Detect which cell encompasses the target text, then output its (X, Y) center coordinate. 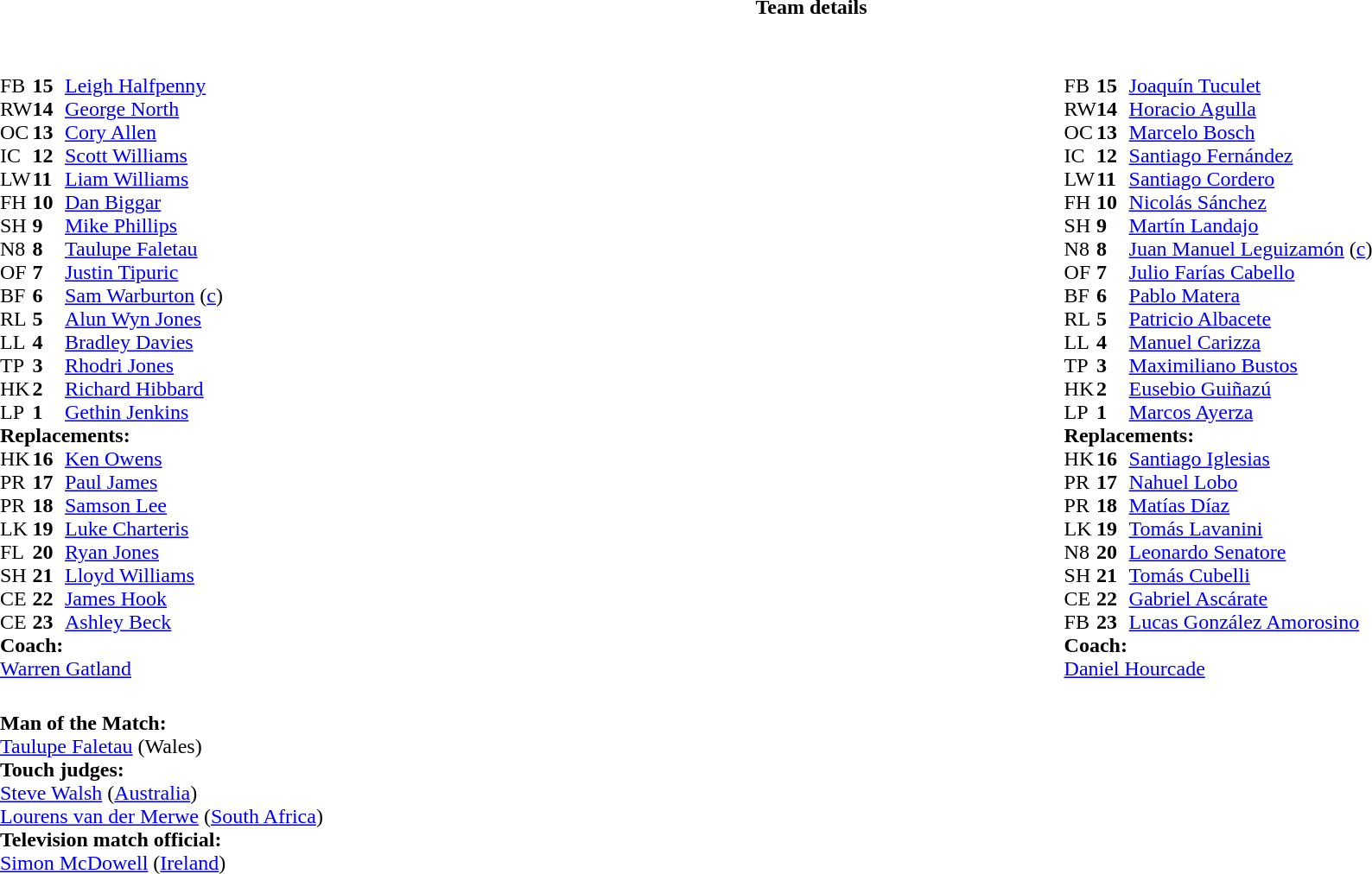
Leigh Halfpenny (143, 86)
Alun Wyn Jones (143, 320)
Sam Warburton (c) (143, 295)
Rhodri Jones (143, 366)
Warren Gatland (111, 668)
George North (143, 109)
Lloyd Williams (143, 575)
Coach: (111, 646)
Taulupe Faletau (143, 249)
Mike Phillips (143, 226)
Gethin Jenkins (143, 413)
Paul James (143, 482)
Liam Williams (143, 180)
James Hook (143, 599)
Luke Charteris (143, 529)
Cory Allen (143, 133)
Scott Williams (143, 155)
Ken Owens (143, 459)
Richard Hibbard (143, 389)
Dan Biggar (143, 202)
Replacements: (111, 435)
Ashley Beck (143, 622)
Bradley Davies (143, 342)
Samson Lee (143, 506)
Ryan Jones (143, 553)
FL (16, 553)
Justin Tipuric (143, 273)
